Return the [x, y] coordinate for the center point of the cell that contains the specified text.  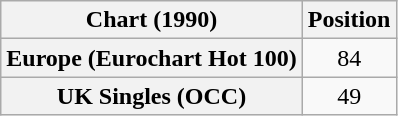
Europe (Eurochart Hot 100) [152, 58]
84 [349, 58]
49 [349, 96]
UK Singles (OCC) [152, 96]
Position [349, 20]
Chart (1990) [152, 20]
